Locate the cell with the specified text and output its [X, Y] center coordinate. 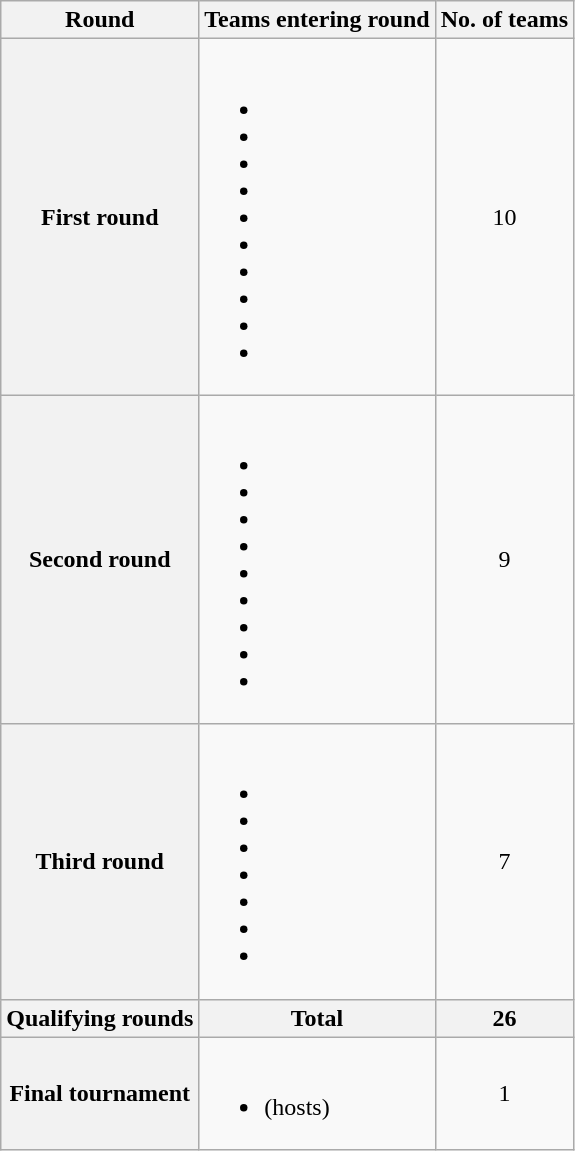
First round [100, 217]
Third round [100, 862]
26 [504, 1018]
Teams entering round [317, 20]
Second round [100, 560]
Qualifying rounds [100, 1018]
10 [504, 217]
Round [100, 20]
Total [317, 1018]
Final tournament [100, 1094]
(hosts) [317, 1094]
7 [504, 862]
1 [504, 1094]
9 [504, 560]
No. of teams [504, 20]
